From the cell containing the given text, extract its center point as [x, y] coordinate. 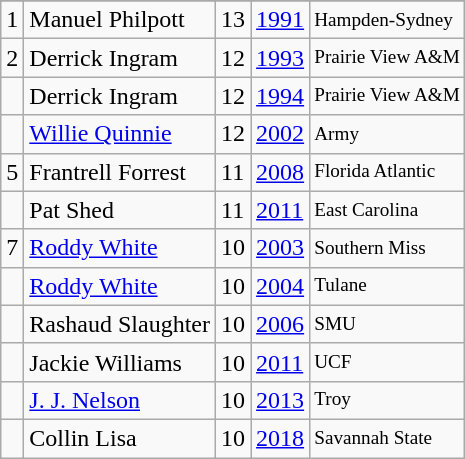
2004 [280, 286]
2 [12, 58]
Savannah State [388, 438]
Pat Shed [120, 210]
1991 [280, 20]
5 [12, 172]
East Carolina [388, 210]
Jackie Williams [120, 362]
Troy [388, 400]
Southern Miss [388, 248]
Frantrell Forrest [120, 172]
SMU [388, 324]
Manuel Philpott [120, 20]
1993 [280, 58]
Tulane [388, 286]
1994 [280, 96]
Hampden-Sydney [388, 20]
J. J. Nelson [120, 400]
2003 [280, 248]
UCF [388, 362]
Collin Lisa [120, 438]
2018 [280, 438]
Florida Atlantic [388, 172]
Army [388, 134]
2013 [280, 400]
7 [12, 248]
2006 [280, 324]
Willie Quinnie [120, 134]
1 [12, 20]
13 [234, 20]
2008 [280, 172]
Rashaud Slaughter [120, 324]
2002 [280, 134]
